Extract the (x, y) coordinate from the center of the cell holding the provided text.  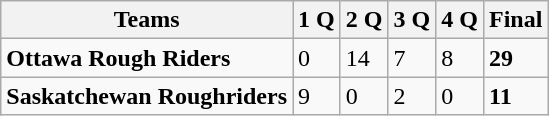
2 Q (364, 20)
Ottawa Rough Riders (147, 58)
1 Q (317, 20)
11 (515, 96)
8 (460, 58)
3 Q (412, 20)
14 (364, 58)
7 (412, 58)
9 (317, 96)
2 (412, 96)
Teams (147, 20)
29 (515, 58)
Final (515, 20)
4 Q (460, 20)
Saskatchewan Roughriders (147, 96)
